Find where the given text appears and provide that cell's center as [X, Y] coordinate. 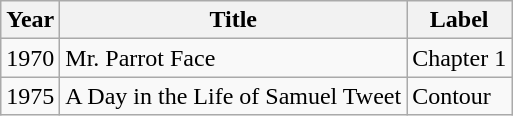
1975 [30, 96]
Title [234, 20]
Mr. Parrot Face [234, 58]
A Day in the Life of Samuel Tweet [234, 96]
Year [30, 20]
Label [460, 20]
Chapter 1 [460, 58]
Contour [460, 96]
1970 [30, 58]
